Pinpoint the cell where the given text exists, returning its (x, y) midpoint coordinate. 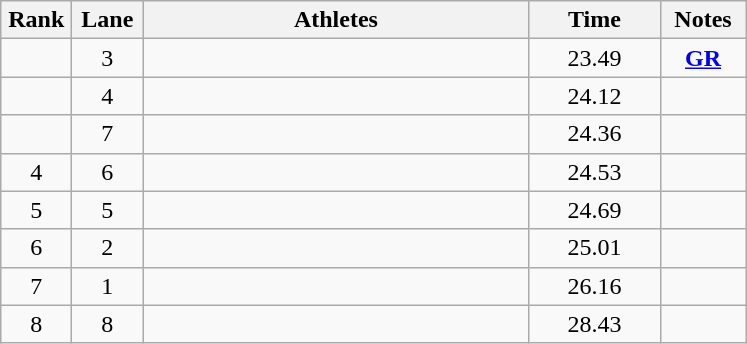
24.53 (594, 172)
2 (108, 248)
24.36 (594, 134)
GR (703, 58)
23.49 (594, 58)
Time (594, 20)
1 (108, 286)
25.01 (594, 248)
24.12 (594, 96)
Athletes (336, 20)
Lane (108, 20)
24.69 (594, 210)
26.16 (594, 286)
Rank (36, 20)
3 (108, 58)
28.43 (594, 324)
Notes (703, 20)
